Extract the [x, y] coordinate from the center of the cell holding the provided text.  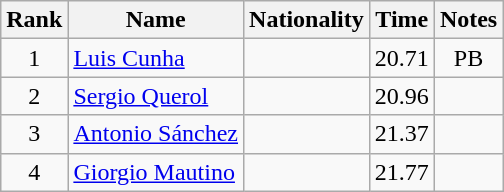
Giorgio Mautino [156, 172]
Luis Cunha [156, 58]
21.77 [402, 172]
Antonio Sánchez [156, 134]
Sergio Querol [156, 96]
2 [34, 96]
4 [34, 172]
Nationality [307, 20]
3 [34, 134]
20.96 [402, 96]
1 [34, 58]
Rank [34, 20]
Notes [468, 20]
20.71 [402, 58]
Time [402, 20]
21.37 [402, 134]
PB [468, 58]
Name [156, 20]
